Return [X, Y] of the center of cell containing provided text 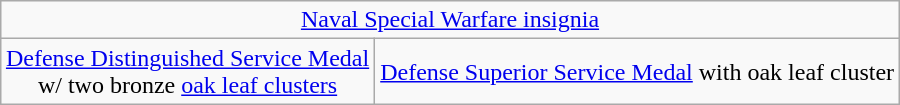
Defense Superior Service Medal with oak leaf cluster [638, 72]
Defense Distinguished Service Medalw/ two bronze oak leaf clusters [187, 72]
Naval Special Warfare insignia [450, 20]
